Output the [x, y] coordinate of the center of the cell containing the given text.  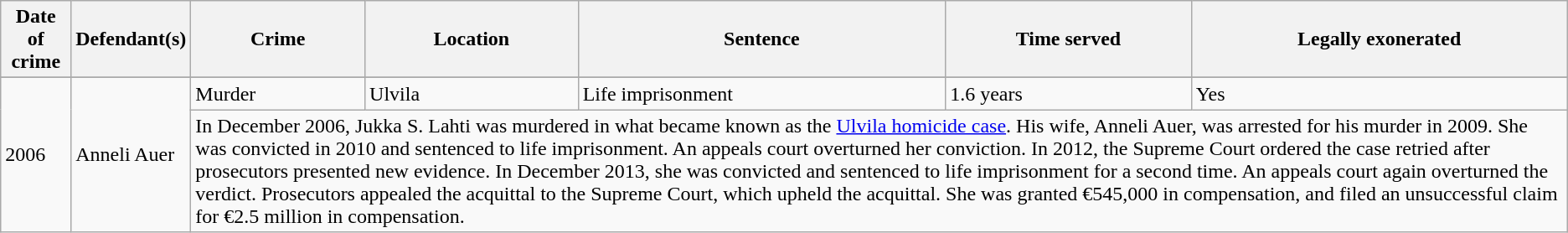
Life imprisonment [762, 94]
1.6 years [1069, 94]
Sentence [762, 39]
Location [472, 39]
2006 [36, 155]
Yes [1379, 94]
Time served [1069, 39]
Legally exonerated [1379, 39]
Anneli Auer [131, 155]
Defendant(s) [131, 39]
Murder [278, 94]
Ulvila [472, 94]
Crime [278, 39]
Date of crime [36, 39]
